Determine the [X, Y] coordinate at the center of the cell enclosing the given text.  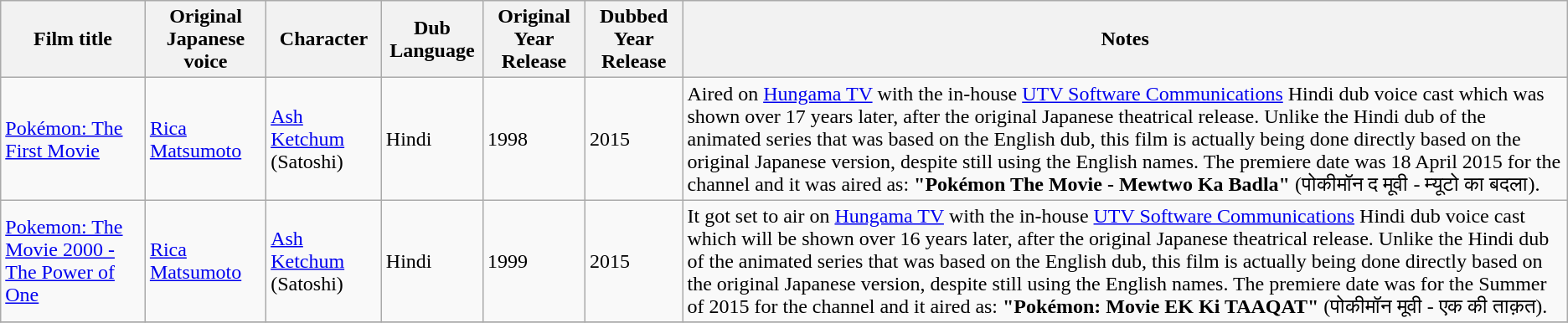
Notes [1125, 39]
Dubbed Year Release [633, 39]
1999 [534, 261]
Pokémon: The First Movie [74, 139]
Original Japanese voice [205, 39]
Dub Language [432, 39]
Pokemon: The Movie 2000 - The Power of One [74, 261]
Original Year Release [534, 39]
Character [324, 39]
Film title [74, 39]
1998 [534, 139]
